Determine the [X, Y] coordinate at the center of the cell enclosing the given text.  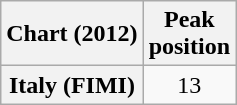
Peakposition [189, 34]
13 [189, 85]
Chart (2012) [72, 34]
Italy (FIMI) [72, 85]
